From the cell containing the given text, extract its center point as [X, Y] coordinate. 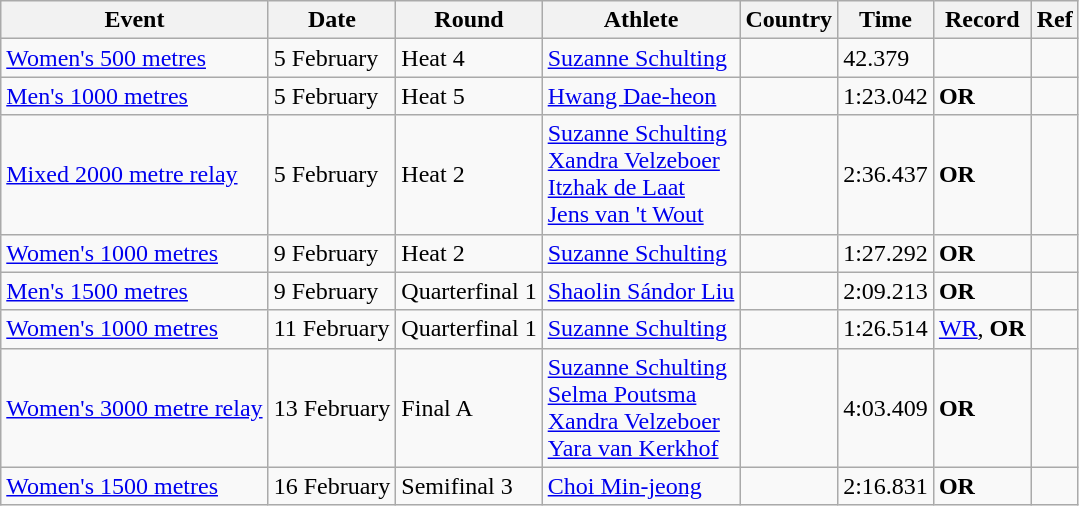
Women's 3000 metre relay [134, 408]
2:36.437 [886, 174]
11 February [332, 329]
Shaolin Sándor Liu [641, 291]
Event [134, 20]
1:26.514 [886, 329]
Suzanne SchultingXandra VelzeboerItzhak de LaatJens van 't Wout [641, 174]
Record [982, 20]
42.379 [886, 58]
13 February [332, 408]
Athlete [641, 20]
Round [469, 20]
Heat 5 [469, 96]
Country [789, 20]
1:27.292 [886, 253]
16 February [332, 486]
Ref [1054, 20]
4:03.409 [886, 408]
2:09.213 [886, 291]
WR, OR [982, 329]
Women's 500 metres [134, 58]
1:23.042 [886, 96]
Choi Min-jeong [641, 486]
Mixed 2000 metre relay [134, 174]
Suzanne SchultingSelma PoutsmaXandra VelzeboerYara van Kerkhof [641, 408]
Semifinal 3 [469, 486]
Hwang Dae-heon [641, 96]
Men's 1500 metres [134, 291]
2:16.831 [886, 486]
Date [332, 20]
Final A [469, 408]
Men's 1000 metres [134, 96]
Time [886, 20]
Women's 1500 metres [134, 486]
Heat 4 [469, 58]
